Output the (X, Y) coordinate of the center of the cell containing the given text.  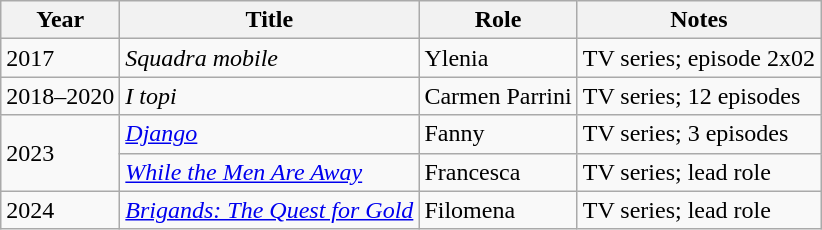
Django (270, 134)
TV series; 12 episodes (698, 96)
TV series; episode 2x02 (698, 58)
While the Men Are Away (270, 172)
Brigands: The Quest for Gold (270, 210)
I topi (270, 96)
Ylenia (498, 58)
Title (270, 20)
Role (498, 20)
2018–2020 (60, 96)
2017 (60, 58)
Year (60, 20)
TV series; 3 episodes (698, 134)
Filomena (498, 210)
Carmen Parrini (498, 96)
Francesca (498, 172)
Squadra mobile (270, 58)
Fanny (498, 134)
2024 (60, 210)
2023 (60, 153)
Notes (698, 20)
